Scan for the cell matching the given text and deliver its (x, y) coordinate at center. 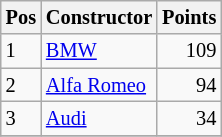
94 (189, 85)
Audi (99, 118)
34 (189, 118)
Constructor (99, 17)
Pos (21, 17)
1 (21, 51)
BMW (99, 51)
3 (21, 118)
2 (21, 85)
109 (189, 51)
Alfa Romeo (99, 85)
Points (189, 17)
